From the cell containing the given text, extract its center point as [X, Y] coordinate. 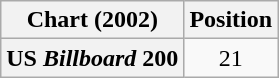
21 [231, 58]
Position [231, 20]
Chart (2002) [92, 20]
US Billboard 200 [92, 58]
